Identify which cell holds the provided text, then report its (x, y) central coordinate. 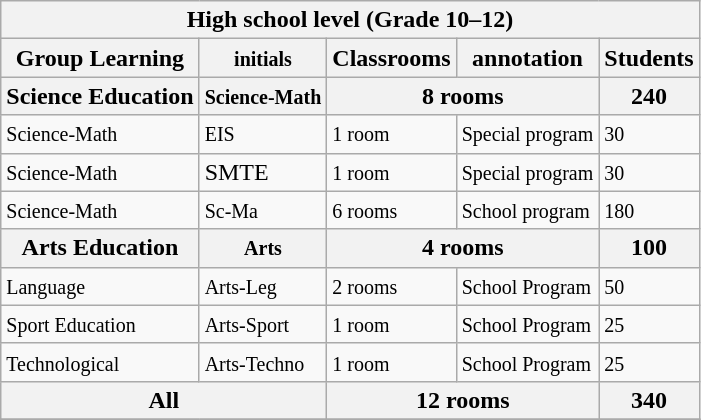
2 rooms (392, 286)
180 (649, 210)
Sport Education (100, 324)
Arts-Techno (263, 362)
240 (649, 96)
Classrooms (392, 58)
4 rooms (463, 248)
12 rooms (463, 400)
100 (649, 248)
Students (649, 58)
EIS (263, 134)
All (164, 400)
Arts-Leg (263, 286)
340 (649, 400)
High school level (Grade 10–12) (350, 20)
Arts Education (100, 248)
Sc-Ma (263, 210)
SMTE (263, 172)
Technological (100, 362)
6 rooms (392, 210)
Science Education (100, 96)
Language (100, 286)
initials (263, 58)
School program (528, 210)
50 (649, 286)
8 rooms (463, 96)
annotation (528, 58)
Arts-Sport (263, 324)
Arts (263, 248)
Group Learning (100, 58)
